Extract the [x, y] coordinate from the center of the cell holding the provided text.  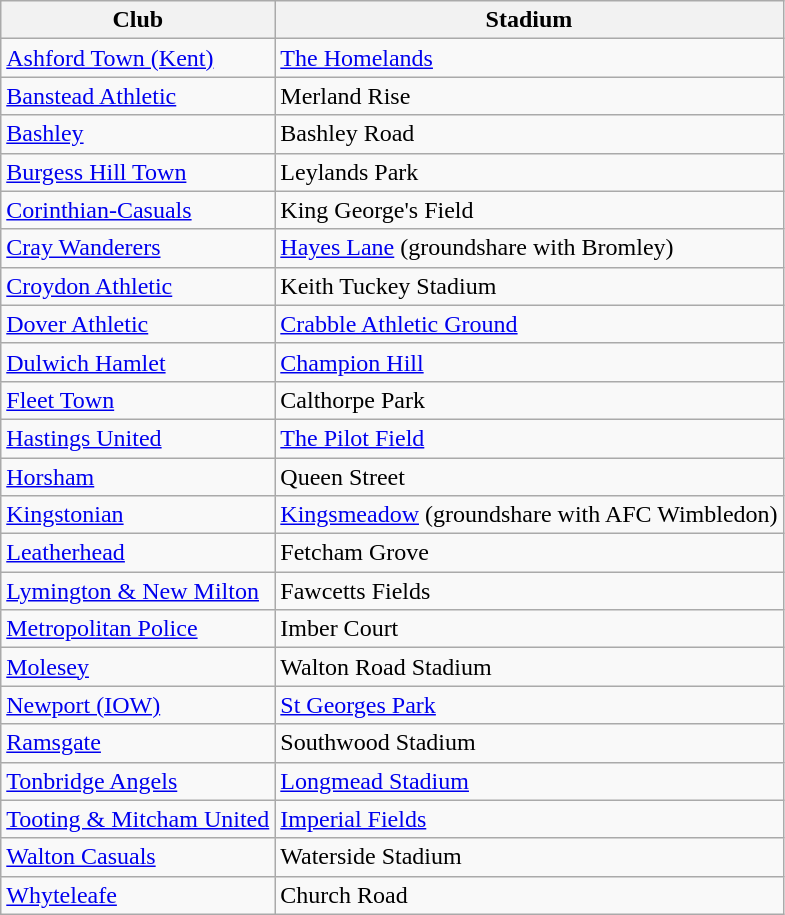
Lymington & New Milton [138, 591]
King George's Field [529, 210]
Ashford Town (Kent) [138, 58]
Longmead Stadium [529, 781]
Tooting & Mitcham United [138, 819]
Burgess Hill Town [138, 172]
Whyteleafe [138, 895]
Champion Hill [529, 362]
Hastings United [138, 438]
Stadium [529, 20]
Corinthian-Casuals [138, 210]
Keith Tuckey Stadium [529, 286]
Kingsmeadow (groundshare with AFC Wimbledon) [529, 515]
Newport (IOW) [138, 705]
Leatherhead [138, 553]
Club [138, 20]
Imperial Fields [529, 819]
Fetcham Grove [529, 553]
Southwood Stadium [529, 743]
Bashley Road [529, 134]
Dulwich Hamlet [138, 362]
Church Road [529, 895]
Imber Court [529, 629]
Croydon Athletic [138, 286]
Tonbridge Angels [138, 781]
Dover Athletic [138, 324]
Crabble Athletic Ground [529, 324]
Hayes Lane (groundshare with Bromley) [529, 248]
Fawcetts Fields [529, 591]
Bashley [138, 134]
Banstead Athletic [138, 96]
Merland Rise [529, 96]
The Pilot Field [529, 438]
Walton Casuals [138, 857]
Waterside Stadium [529, 857]
Walton Road Stadium [529, 667]
Leylands Park [529, 172]
Fleet Town [138, 400]
Queen Street [529, 477]
Calthorpe Park [529, 400]
The Homelands [529, 58]
Kingstonian [138, 515]
Horsham [138, 477]
Molesey [138, 667]
Ramsgate [138, 743]
St Georges Park [529, 705]
Metropolitan Police [138, 629]
Cray Wanderers [138, 248]
